Output the (x, y) coordinate of the center of the cell containing the given text.  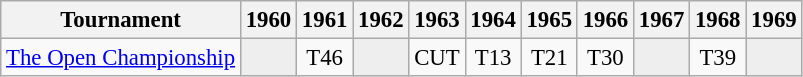
1966 (605, 20)
1964 (493, 20)
1962 (381, 20)
1960 (268, 20)
1963 (437, 20)
T30 (605, 58)
Tournament (121, 20)
T21 (549, 58)
1968 (718, 20)
1965 (549, 20)
1967 (661, 20)
1961 (325, 20)
CUT (437, 58)
The Open Championship (121, 58)
T39 (718, 58)
T13 (493, 58)
1969 (774, 20)
T46 (325, 58)
